Determine the (x, y) coordinate at the center of the cell enclosing the given text.  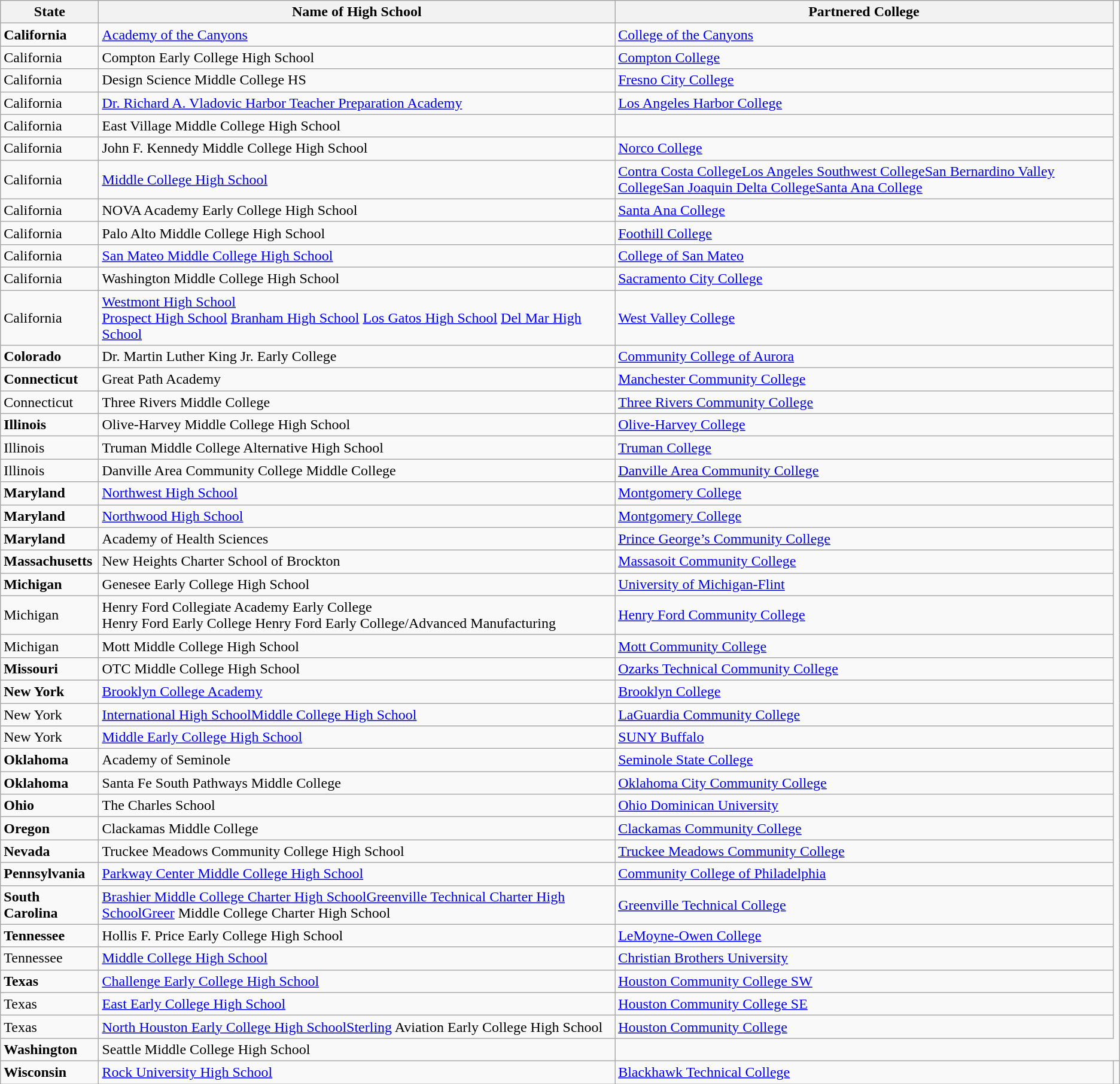
Community College of Aurora (864, 357)
Massasoit Community College (864, 561)
Nevada (50, 851)
Name of High School (357, 12)
Seattle Middle College High School (357, 1049)
Design Science Middle College HS (357, 80)
Palo Alto Middle College High School (357, 233)
Pennsylvania (50, 874)
Westmont High SchoolProspect High School Branham High School Los Gatos High School Del Mar High School (357, 317)
Truman College (864, 448)
East Village Middle College High School (357, 126)
Great Path Academy (357, 379)
LeMoyne-Owen College (864, 936)
Middle Early College High School (357, 737)
Community College of Philadelphia (864, 874)
Academy of Seminole (357, 760)
Danville Area Community College Middle College (357, 470)
Prince George’s Community College (864, 539)
Santa Fe South Pathways Middle College (357, 783)
Northwood High School (357, 516)
LaGuardia Community College (864, 714)
Olive-Harvey College (864, 425)
Partnered College (864, 12)
Dr. Richard A. Vladovic Harbor Teacher Preparation Academy (357, 103)
Rock University High School (357, 1072)
Danville Area Community College (864, 470)
University of Michigan-Flint (864, 584)
Norco College (864, 148)
Contra Costa CollegeLos Angeles Southwest CollegeSan Bernardino Valley CollegeSan Joaquin Delta CollegeSanta Ana College (864, 180)
Foothill College (864, 233)
Fresno City College (864, 80)
Oregon (50, 828)
Massachusetts (50, 561)
Compton Early College High School (357, 57)
Brooklyn College Academy (357, 691)
Academy of Health Sciences (357, 539)
Parkway Center Middle College High School (357, 874)
San Mateo Middle College High School (357, 256)
Santa Ana College (864, 210)
Oklahoma City Community College (864, 783)
Greenville Technical College (864, 905)
Clackamas Middle College (357, 828)
Brashier Middle College Charter High SchoolGreenville Technical Charter High SchoolGreer Middle College Charter High School (357, 905)
Brooklyn College (864, 691)
Houston Community College SW (864, 981)
Ohio Dominican University (864, 806)
Henry Ford Community College (864, 615)
Olive-Harvey Middle College High School (357, 425)
SUNY Buffalo (864, 737)
Genesee Early College High School (357, 584)
Truckee Meadows Community College High School (357, 851)
OTC Middle College High School (357, 669)
Christian Brothers University (864, 958)
Ohio (50, 806)
Academy of the Canyons (357, 35)
Henry Ford Collegiate Academy Early CollegeHenry Ford Early College Henry Ford Early College/Advanced Manufacturing (357, 615)
NOVA Academy Early College High School (357, 210)
Northwest High School (357, 493)
Ozarks Technical Community College (864, 669)
Washington Middle College High School (357, 278)
Washington (50, 1049)
Truckee Meadows Community College (864, 851)
International High SchoolMiddle College High School (357, 714)
Seminole State College (864, 760)
Truman Middle College Alternative High School (357, 448)
East Early College High School (357, 1004)
Missouri (50, 669)
Sacramento City College (864, 278)
Mott Middle College High School (357, 646)
Challenge Early College High School (357, 981)
Wisconsin (50, 1072)
Los Angeles Harbor College (864, 103)
Clackamas Community College (864, 828)
Colorado (50, 357)
Houston Community College SE (864, 1004)
West Valley College (864, 317)
State (50, 12)
Compton College (864, 57)
Dr. Martin Luther King Jr. Early College (357, 357)
Hollis F. Price Early College High School (357, 936)
Manchester Community College (864, 379)
John F. Kennedy Middle College High School (357, 148)
Mott Community College (864, 646)
Three Rivers Community College (864, 402)
College of San Mateo (864, 256)
Houston Community College (864, 1027)
South Carolina (50, 905)
College of the Canyons (864, 35)
North Houston Early College High SchoolSterling Aviation Early College High School (357, 1027)
New Heights Charter School of Brockton (357, 561)
Blackhawk Technical College (864, 1072)
The Charles School (357, 806)
Three Rivers Middle College (357, 402)
